Find where the given text appears and provide that cell's center as [X, Y] coordinate. 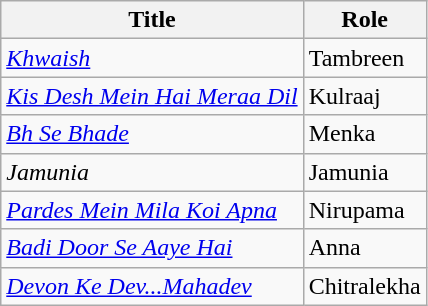
Khwaish [152, 58]
Kulraaj [364, 96]
Menka [364, 134]
Pardes Mein Mila Koi Apna [152, 210]
Bh Se Bhade [152, 134]
Tambreen [364, 58]
Role [364, 20]
Chitralekha [364, 286]
Devon Ke Dev...Mahadev [152, 286]
Title [152, 20]
Nirupama [364, 210]
Anna [364, 248]
Badi Door Se Aaye Hai [152, 248]
Kis Desh Mein Hai Meraa Dil [152, 96]
